Return the (X, Y) coordinate for the center point of the cell that contains the specified text.  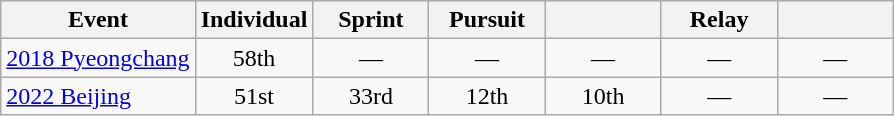
Sprint (371, 20)
Relay (719, 20)
33rd (371, 96)
58th (254, 58)
51st (254, 96)
Individual (254, 20)
12th (487, 96)
2022 Beijing (98, 96)
Pursuit (487, 20)
10th (603, 96)
2018 Pyeongchang (98, 58)
Event (98, 20)
